Locate the cell with the specified text and output its (x, y) center coordinate. 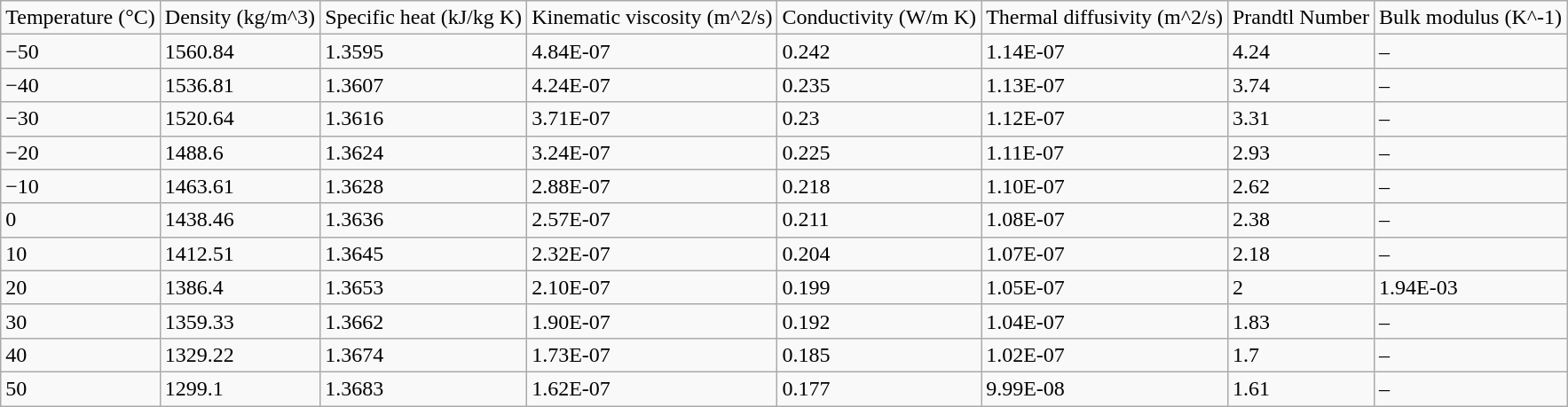
1.12E-07 (1105, 119)
−30 (81, 119)
1.3674 (424, 355)
4.24E-07 (652, 85)
40 (81, 355)
1.13E-07 (1105, 85)
1.3653 (424, 287)
1.3624 (424, 153)
1412.51 (240, 254)
1.3628 (424, 186)
3.24E-07 (652, 153)
0 (81, 220)
Bulk modulus (K^-1) (1471, 18)
1359.33 (240, 321)
0.23 (879, 119)
1.73E-07 (652, 355)
−50 (81, 51)
1488.6 (240, 153)
−20 (81, 153)
−40 (81, 85)
0.204 (879, 254)
1.94E-03 (1471, 287)
1463.61 (240, 186)
1.62E-07 (652, 388)
1.3662 (424, 321)
1.07E-07 (1105, 254)
1560.84 (240, 51)
0.235 (879, 85)
1.05E-07 (1105, 287)
0.242 (879, 51)
Density (kg/m^3) (240, 18)
1299.1 (240, 388)
1.04E-07 (1105, 321)
0.192 (879, 321)
1.11E-07 (1105, 153)
2.10E-07 (652, 287)
1.08E-07 (1105, 220)
2 (1301, 287)
1.3683 (424, 388)
0.211 (879, 220)
20 (81, 287)
1.14E-07 (1105, 51)
1.7 (1301, 355)
Thermal diffusivity (m^2/s) (1105, 18)
0.218 (879, 186)
1.90E-07 (652, 321)
−10 (81, 186)
0.177 (879, 388)
Kinematic viscosity (m^2/s) (652, 18)
1520.64 (240, 119)
1536.81 (240, 85)
2.57E-07 (652, 220)
2.88E-07 (652, 186)
4.84E-07 (652, 51)
2.93 (1301, 153)
0.199 (879, 287)
1.3595 (424, 51)
1.3616 (424, 119)
2.32E-07 (652, 254)
2.62 (1301, 186)
1.61 (1301, 388)
0.225 (879, 153)
2.18 (1301, 254)
Specific heat (kJ/kg K) (424, 18)
9.99E-08 (1105, 388)
Temperature (°C) (81, 18)
1438.46 (240, 220)
2.38 (1301, 220)
3.71E-07 (652, 119)
50 (81, 388)
1.10E-07 (1105, 186)
1.83 (1301, 321)
10 (81, 254)
1386.4 (240, 287)
3.31 (1301, 119)
1.3636 (424, 220)
30 (81, 321)
Prandtl Number (1301, 18)
1.3607 (424, 85)
3.74 (1301, 85)
Conductivity (W/m K) (879, 18)
1.3645 (424, 254)
1.02E-07 (1105, 355)
0.185 (879, 355)
1329.22 (240, 355)
4.24 (1301, 51)
